Find where the given text appears and provide that cell's center as (X, Y) coordinate. 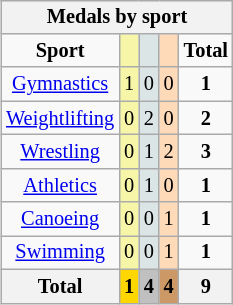
Medals by sport (117, 17)
Weightlifting (60, 118)
Canoeing (60, 219)
Sport (60, 51)
3 (206, 152)
Athletics (60, 185)
Gymnastics (60, 84)
Wrestling (60, 152)
9 (206, 286)
Swimming (60, 253)
